Search for the cell housing the specified text and yield its (x, y) center coordinate. 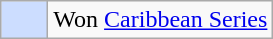
Won Caribbean Series (160, 20)
